Return (X, Y) of the center of cell containing provided text 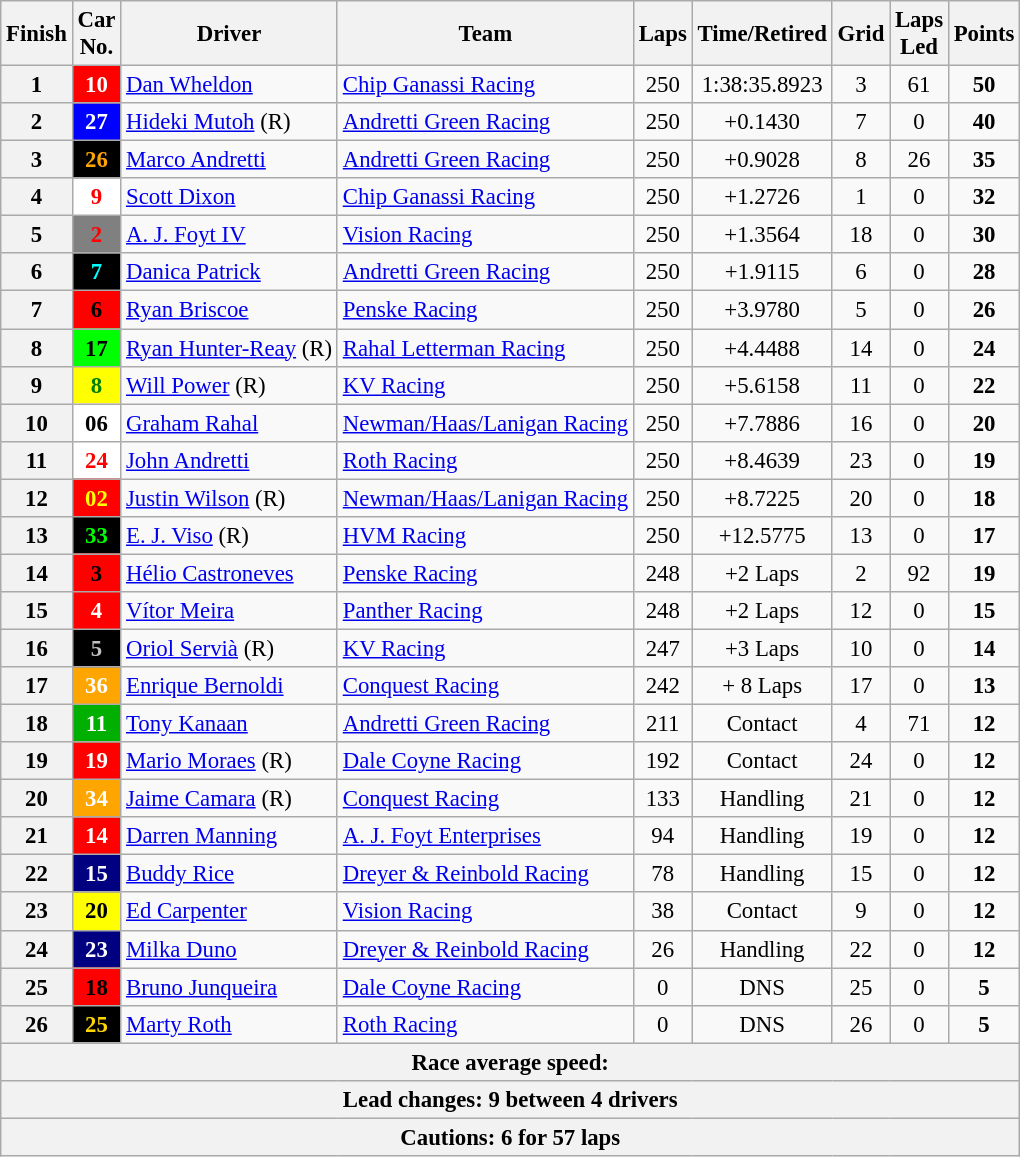
+1.2726 (762, 197)
Cautions: 6 for 57 laps (510, 1137)
Darren Manning (230, 836)
+5.6158 (762, 385)
Buddy Rice (230, 874)
Dan Wheldon (230, 85)
Finish (36, 34)
Bruno Junqueira (230, 987)
E. J. Viso (R) (230, 536)
+3.9780 (762, 310)
40 (984, 122)
35 (984, 160)
247 (662, 648)
Marty Roth (230, 1024)
Team (485, 34)
30 (984, 235)
71 (920, 724)
Jaime Camara (R) (230, 799)
27 (96, 122)
Mario Moraes (R) (230, 761)
Justin Wilson (R) (230, 498)
Panther Racing (485, 611)
92 (920, 573)
+1.9115 (762, 273)
A. J. Foyt Enterprises (485, 836)
61 (920, 85)
Tony Kanaan (230, 724)
Graham Rahal (230, 423)
Oriol Servià (R) (230, 648)
94 (662, 836)
38 (662, 912)
34 (96, 799)
+8.4639 (762, 460)
Lead changes: 9 between 4 drivers (510, 1100)
211 (662, 724)
Driver (230, 34)
+8.7225 (762, 498)
Points (984, 34)
Marco Andretti (230, 160)
33 (96, 536)
Ryan Hunter-Reay (R) (230, 348)
+ 8 Laps (762, 686)
Rahal Letterman Racing (485, 348)
242 (662, 686)
Hideki Mutoh (R) (230, 122)
Race average speed: (510, 1062)
HVM Racing (485, 536)
+7.7886 (762, 423)
Enrique Bernoldi (230, 686)
+3 Laps (762, 648)
Laps (662, 34)
133 (662, 799)
A. J. Foyt IV (230, 235)
Milka Duno (230, 949)
Ed Carpenter (230, 912)
+4.4488 (762, 348)
06 (96, 423)
1:38:35.8923 (762, 85)
50 (984, 85)
Vítor Meira (230, 611)
+0.9028 (762, 160)
Time/Retired (762, 34)
36 (96, 686)
02 (96, 498)
John Andretti (230, 460)
+12.5775 (762, 536)
32 (984, 197)
Scott Dixon (230, 197)
LapsLed (920, 34)
+1.3564 (762, 235)
Danica Patrick (230, 273)
CarNo. (96, 34)
Hélio Castroneves (230, 573)
28 (984, 273)
Grid (860, 34)
Ryan Briscoe (230, 310)
192 (662, 761)
Will Power (R) (230, 385)
+0.1430 (762, 122)
78 (662, 874)
